Scan for the cell matching the given text and deliver its [x, y] coordinate at center. 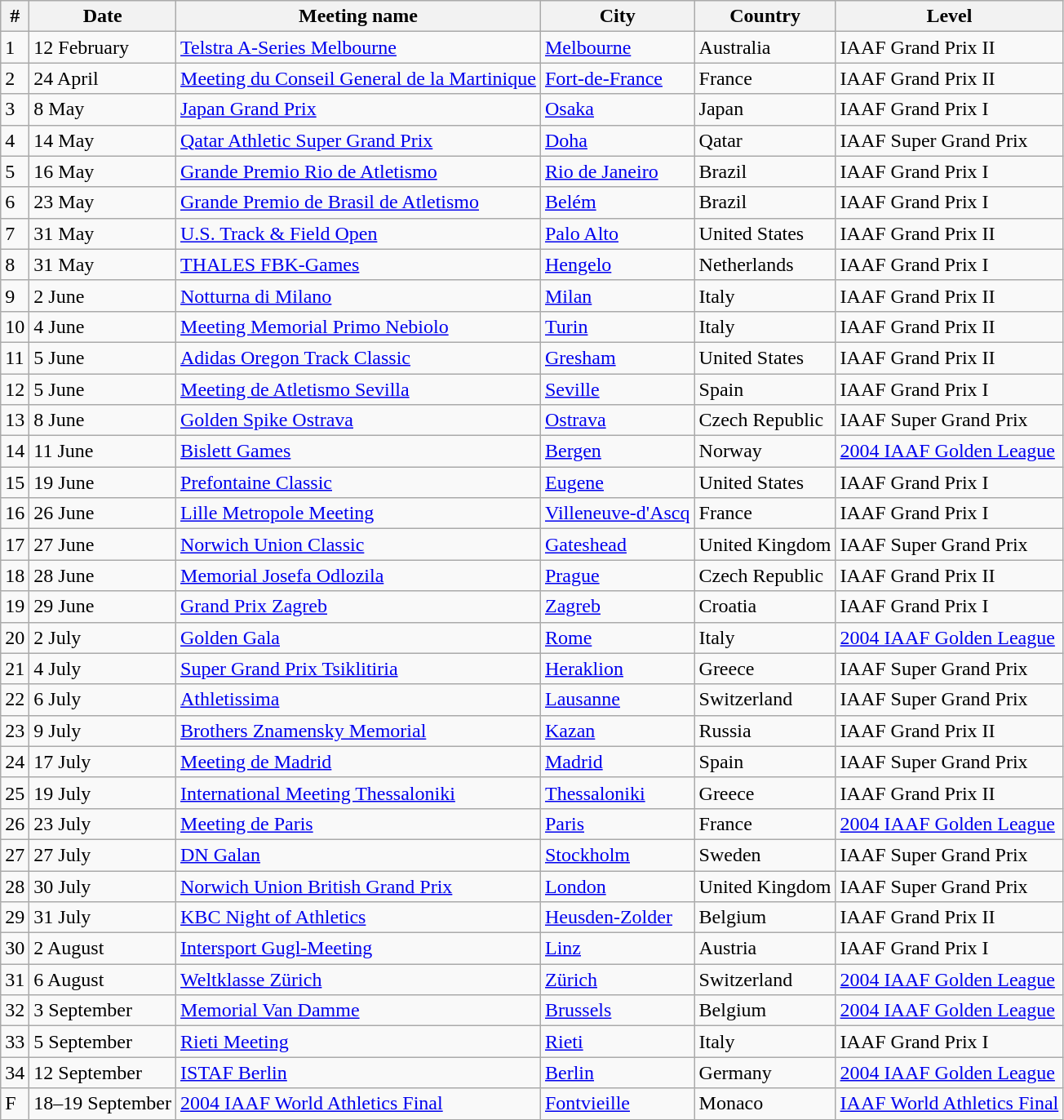
Villeneuve-d'Ascq [617, 513]
12 [15, 389]
8 [15, 264]
6 [15, 202]
KBC Night of Athletics [359, 918]
U.S. Track & Field Open [359, 233]
6 July [103, 700]
30 [15, 949]
Adidas Oregon Track Classic [359, 358]
Heusden-Zolder [617, 918]
1 [15, 47]
3 [15, 109]
Osaka [617, 109]
Melbourne [617, 47]
25 [15, 793]
Qatar Athletic Super Grand Prix [359, 140]
12 February [103, 47]
13 [15, 420]
Austria [765, 949]
24 April [103, 78]
Heraklion [617, 669]
Thessaloniki [617, 793]
8 June [103, 420]
7 [15, 233]
Qatar [765, 140]
18 [15, 576]
28 [15, 886]
16 [15, 513]
Grande Premio de Brasil de Atletismo [359, 202]
2 July [103, 638]
29 [15, 918]
6 August [103, 980]
Golden Spike Ostrava [359, 420]
DN Galan [359, 855]
Super Grand Prix Tsiklitiria [359, 669]
28 June [103, 576]
9 [15, 296]
Rio de Janeiro [617, 171]
27 June [103, 544]
Palo Alto [617, 233]
THALES FBK-Games [359, 264]
Zagreb [617, 607]
9 July [103, 731]
Germany [765, 1073]
34 [15, 1073]
22 [15, 700]
# [15, 16]
Norway [765, 451]
Japan Grand Prix [359, 109]
Japan [765, 109]
17 [15, 544]
Norwich Union British Grand Prix [359, 886]
20 [15, 638]
23 May [103, 202]
4 July [103, 669]
14 [15, 451]
19 June [103, 482]
3 September [103, 1011]
Brothers Znamensky Memorial [359, 731]
2 August [103, 949]
5 September [103, 1042]
Date [103, 16]
International Meeting Thessaloniki [359, 793]
Intersport Gugl-Meeting [359, 949]
Sweden [765, 855]
16 May [103, 171]
Turin [617, 327]
Bergen [617, 451]
London [617, 886]
IAAF World Athletics Final [950, 1104]
Grande Premio Rio de Atletismo [359, 171]
Australia [765, 47]
15 [15, 482]
Prefontaine Classic [359, 482]
Hengelo [617, 264]
Gateshead [617, 544]
27 July [103, 855]
Meeting de Paris [359, 824]
Russia [765, 731]
Kazan [617, 731]
Bislett Games [359, 451]
Notturna di Milano [359, 296]
F [15, 1104]
Athletissima [359, 700]
Prague [617, 576]
11 June [103, 451]
2 June [103, 296]
Rieti [617, 1042]
21 [15, 669]
31 July [103, 918]
Meeting name [359, 16]
19 [15, 607]
30 July [103, 886]
Doha [617, 140]
17 July [103, 762]
24 [15, 762]
Country [765, 16]
Berlin [617, 1073]
Paris [617, 824]
Brussels [617, 1011]
Memorial Josefa Odlozila [359, 576]
Weltklasse Zürich [359, 980]
Zürich [617, 980]
Fontvieille [617, 1104]
Meeting de Madrid [359, 762]
31 [15, 980]
Fort-de-France [617, 78]
Meeting du Conseil General de la Martinique [359, 78]
Norwich Union Classic [359, 544]
Netherlands [765, 264]
Lausanne [617, 700]
Milan [617, 296]
29 June [103, 607]
Belém [617, 202]
2 [15, 78]
11 [15, 358]
Grand Prix Zagreb [359, 607]
Gresham [617, 358]
Meeting Memorial Primo Nebiolo [359, 327]
2004 IAAF World Athletics Final [359, 1104]
Monaco [765, 1104]
32 [15, 1011]
Memorial Van Damme [359, 1011]
Madrid [617, 762]
23 [15, 731]
Croatia [765, 607]
Rieti Meeting [359, 1042]
ISTAF Berlin [359, 1073]
5 [15, 171]
Rome [617, 638]
Meeting de Atletismo Sevilla [359, 389]
Lille Metropole Meeting [359, 513]
18–19 September [103, 1104]
4 [15, 140]
Stockholm [617, 855]
14 May [103, 140]
10 [15, 327]
Ostrava [617, 420]
23 July [103, 824]
19 July [103, 793]
City [617, 16]
Level [950, 16]
Seville [617, 389]
Eugene [617, 482]
4 June [103, 327]
8 May [103, 109]
27 [15, 855]
Telstra A-Series Melbourne [359, 47]
Golden Gala [359, 638]
12 September [103, 1073]
26 [15, 824]
26 June [103, 513]
Linz [617, 949]
33 [15, 1042]
